For the text-containing cell, return its midpoint in (X, Y) coordinate format. 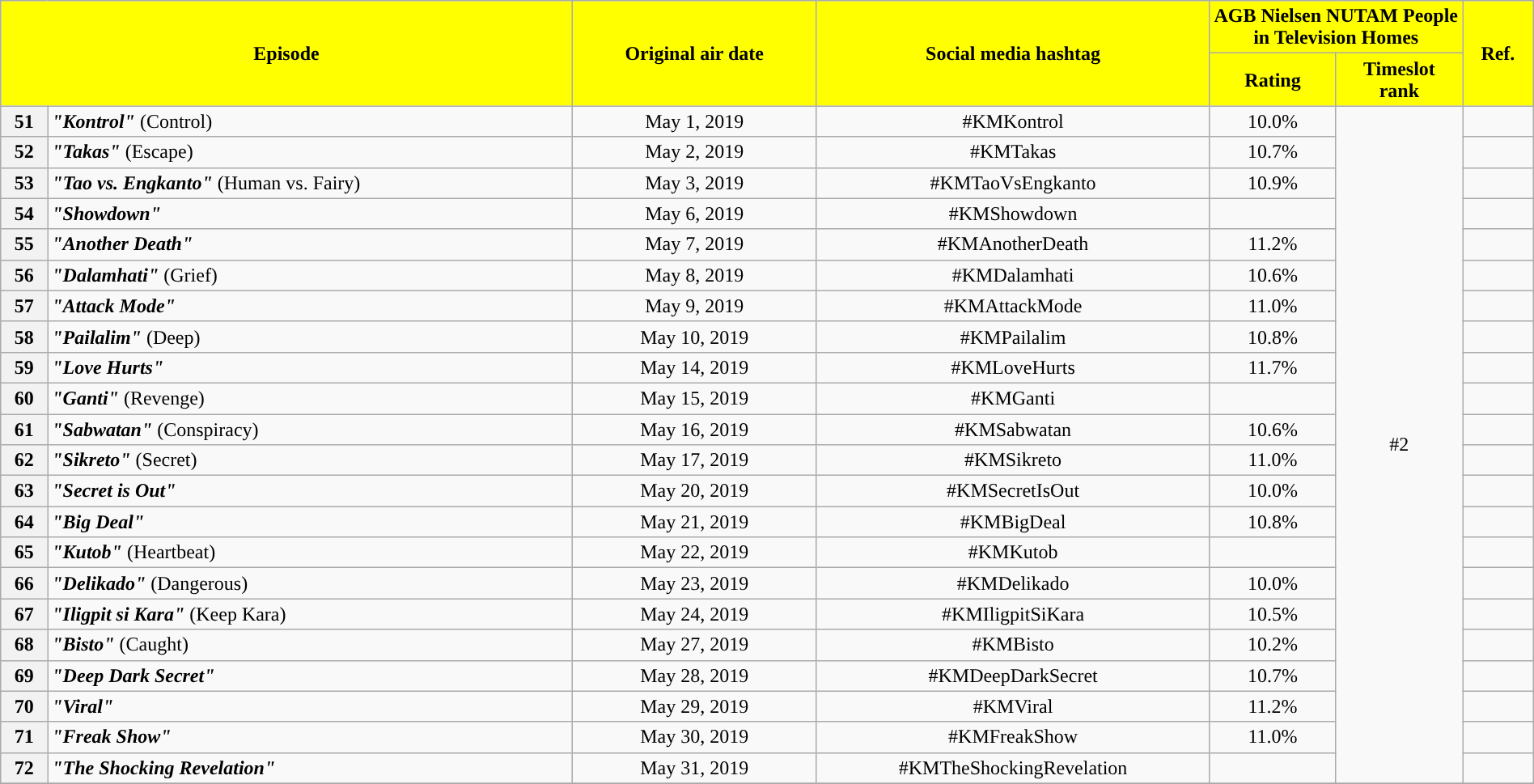
#KMDalamhati (1013, 275)
10.5% (1273, 614)
"Love Hurts" (311, 367)
#KMShowdown (1013, 214)
#KMSikreto (1013, 460)
58 (24, 337)
"Secret is Out" (311, 491)
70 (24, 706)
"Sabwatan" (Conspiracy) (311, 430)
#KMBigDeal (1013, 522)
#KMKutob (1013, 553)
66 (24, 583)
May 29, 2019 (694, 706)
55 (24, 244)
67 (24, 614)
May 8, 2019 (694, 275)
"Ganti" (Revenge) (311, 398)
May 2, 2019 (694, 152)
63 (24, 491)
56 (24, 275)
May 10, 2019 (694, 337)
#KMTakas (1013, 152)
#KMSabwatan (1013, 430)
"Pailalim" (Deep) (311, 337)
#KMGanti (1013, 398)
Episode (286, 53)
71 (24, 737)
May 27, 2019 (694, 645)
#KMFreakShow (1013, 737)
59 (24, 367)
65 (24, 553)
"Tao vs. Engkanto" (Human vs. Fairy) (311, 183)
#KMSecretIsOut (1013, 491)
"Attack Mode" (311, 306)
Ref. (1498, 53)
#2 (1399, 445)
#KMDeepDarkSecret (1013, 676)
May 17, 2019 (694, 460)
May 6, 2019 (694, 214)
#KMAnotherDeath (1013, 244)
May 31, 2019 (694, 768)
"Dalamhati" (Grief) (311, 275)
Original air date (694, 53)
"Big Deal" (311, 522)
"The Shocking Revelation" (311, 768)
57 (24, 306)
May 9, 2019 (694, 306)
54 (24, 214)
#KMDelikado (1013, 583)
11.7% (1273, 367)
May 14, 2019 (694, 367)
"Freak Show" (311, 737)
Social media hashtag (1013, 53)
61 (24, 430)
60 (24, 398)
May 3, 2019 (694, 183)
69 (24, 676)
#KMKontrol (1013, 121)
52 (24, 152)
May 23, 2019 (694, 583)
10.9% (1273, 183)
#KMBisto (1013, 645)
"Another Death" (311, 244)
May 28, 2019 (694, 676)
May 20, 2019 (694, 491)
#KMTheShockingRevelation (1013, 768)
#KMViral (1013, 706)
"Kutob" (Heartbeat) (311, 553)
AGB Nielsen NUTAM People in Television Homes (1337, 28)
#KMAttackMode (1013, 306)
#KMPailalim (1013, 337)
Rating (1273, 79)
#KMIligpitSiKara (1013, 614)
May 1, 2019 (694, 121)
Timeslotrank (1399, 79)
"Sikreto" (Secret) (311, 460)
10.2% (1273, 645)
May 16, 2019 (694, 430)
68 (24, 645)
May 21, 2019 (694, 522)
"Showdown" (311, 214)
"Delikado" (Dangerous) (311, 583)
"Iligpit si Kara" (Keep Kara) (311, 614)
"Kontrol" (Control) (311, 121)
"Deep Dark Secret" (311, 676)
May 30, 2019 (694, 737)
May 22, 2019 (694, 553)
May 24, 2019 (694, 614)
72 (24, 768)
62 (24, 460)
May 15, 2019 (694, 398)
"Takas" (Escape) (311, 152)
#KMLoveHurts (1013, 367)
#KMTaoVsEngkanto (1013, 183)
May 7, 2019 (694, 244)
51 (24, 121)
64 (24, 522)
"Viral" (311, 706)
"Bisto" (Caught) (311, 645)
53 (24, 183)
